Scan for the cell matching the given text and deliver its [X, Y] coordinate at center. 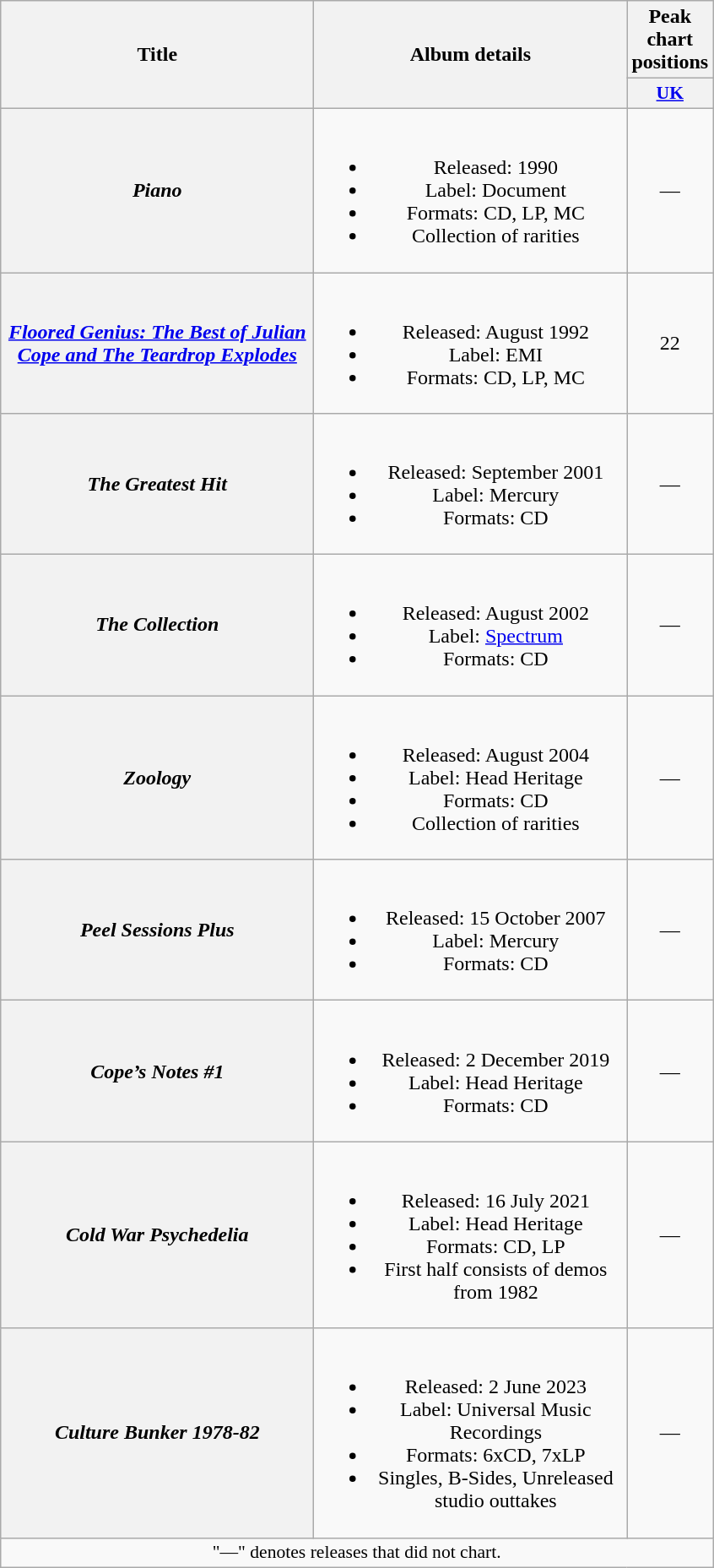
Cope’s Notes #1 [157, 1071]
Album details [471, 55]
UK [670, 94]
Released: August 1992Label: EMIFormats: CD, LP, MC [471, 343]
Released: 16 July 2021Label: Head HeritageFormats: CD, LPFirst half consists of demos from 1982 [471, 1234]
Released: 2 December 2019Label: Head HeritageFormats: CD [471, 1071]
Cold War Psychedelia [157, 1234]
The Greatest Hit [157, 485]
Released: August 2004Label: Head HeritageFormats: CDCollection of rarities [471, 778]
Released: 2 June 2023Label: Universal Music RecordingsFormats: 6xCD, 7xLPSingles, B-Sides, Unreleased studio outtakes [471, 1433]
Released: 15 October 2007Label: MercuryFormats: CD [471, 930]
Released: 1990Label: DocumentFormats: CD, LP, MCCollection of rarities [471, 190]
Released: September 2001Label: MercuryFormats: CD [471, 485]
"—" denotes releases that did not chart. [357, 1553]
Released: August 2002Label: SpectrumFormats: CD [471, 625]
Floored Genius: The Best of Julian Cope and The Teardrop Explodes [157, 343]
22 [670, 343]
The Collection [157, 625]
Peak chart positions [670, 40]
Culture Bunker 1978-82 [157, 1433]
Peel Sessions Plus [157, 930]
Zoology [157, 778]
Title [157, 55]
Piano [157, 190]
